Find where the given text appears and provide that cell's center as (x, y) coordinate. 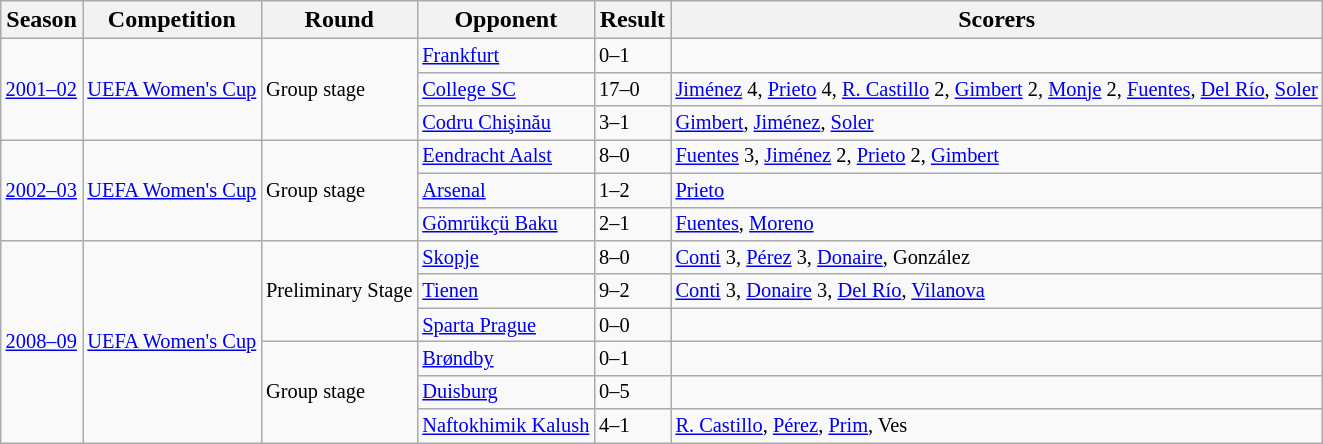
Duisburg (506, 392)
Season (42, 20)
0–0 (632, 325)
Skopje (506, 258)
Naftokhimik Kalush (506, 426)
Frankfurt (506, 56)
2008–09 (42, 342)
2001–02 (42, 90)
Sparta Prague (506, 325)
9–2 (632, 291)
4–1 (632, 426)
Brøndby (506, 359)
Opponent (506, 20)
Eendracht Aalst (506, 157)
1–2 (632, 190)
Fuentes 3, Jiménez 2, Prieto 2, Gimbert (997, 157)
Preliminary Stage (339, 292)
Codru Chişinău (506, 123)
2–1 (632, 224)
Scorers (997, 20)
R. Castillo, Pérez, Prim, Ves (997, 426)
2002–03 (42, 190)
Round (339, 20)
Conti 3, Pérez 3, Donaire, González (997, 258)
Arsenal (506, 190)
17–0 (632, 89)
Fuentes, Moreno (997, 224)
Gimbert, Jiménez, Soler (997, 123)
Prieto (997, 190)
College SC (506, 89)
Result (632, 20)
Competition (172, 20)
Tienen (506, 291)
Conti 3, Donaire 3, Del Río, Vilanova (997, 291)
3–1 (632, 123)
Gömrükçü Baku (506, 224)
0–5 (632, 392)
Jiménez 4, Prieto 4, R. Castillo 2, Gimbert 2, Monje 2, Fuentes, Del Río, Soler (997, 89)
